Output the (X, Y) coordinate of the center of the cell containing the given text.  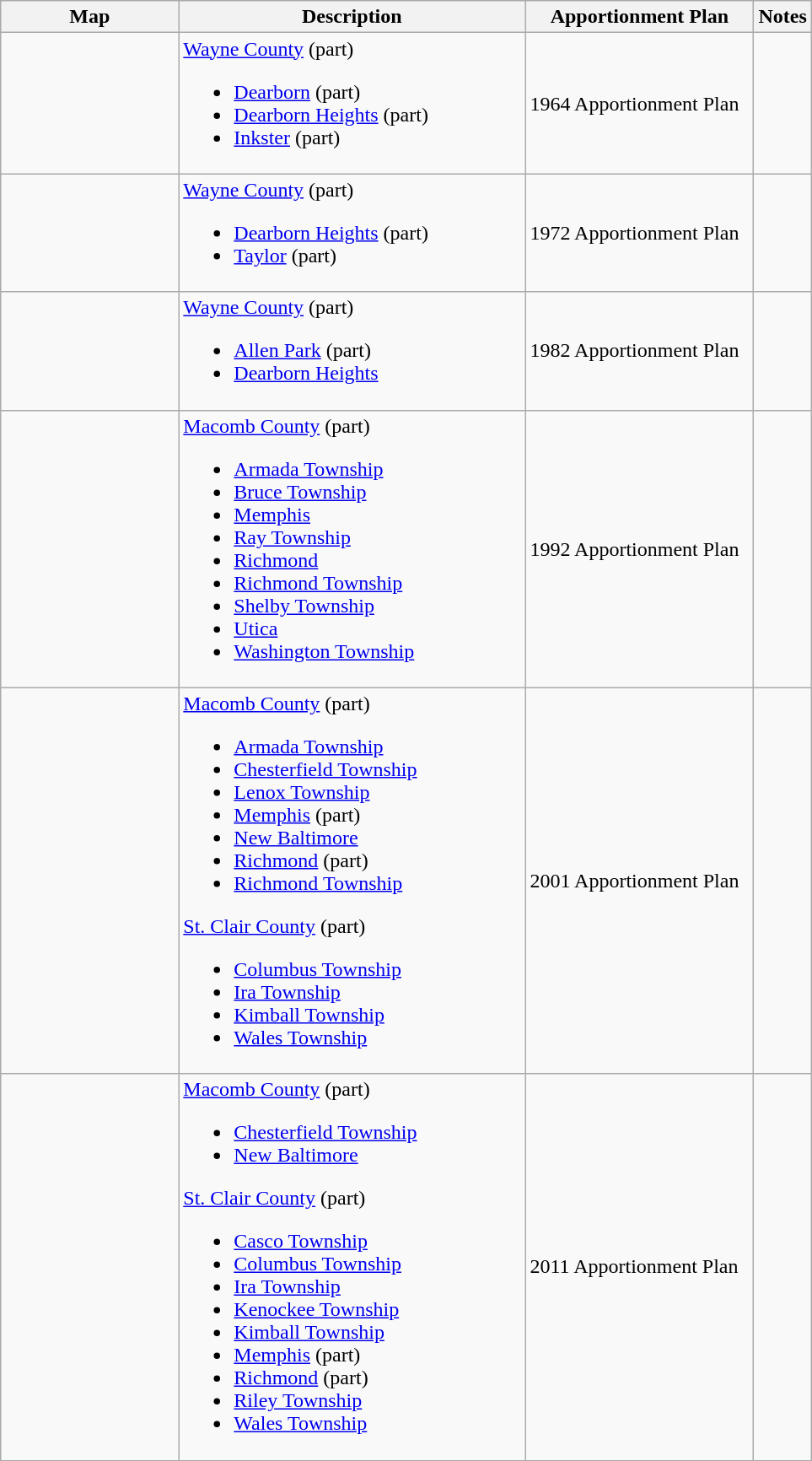
1972 Apportionment Plan (639, 233)
Macomb County (part)Armada TownshipBruce TownshipMemphisRay TownshipRichmondRichmond TownshipShelby TownshipUticaWashington Township (352, 548)
Notes (782, 17)
2011 Apportionment Plan (639, 1267)
1964 Apportionment Plan (639, 103)
1982 Apportionment Plan (639, 351)
Apportionment Plan (639, 17)
Description (352, 17)
Wayne County (part)Dearborn Heights (part)Taylor (part) (352, 233)
2001 Apportionment Plan (639, 881)
Wayne County (part)Allen Park (part)Dearborn Heights (352, 351)
Map (89, 17)
1992 Apportionment Plan (639, 548)
Wayne County (part)Dearborn (part)Dearborn Heights (part)Inkster (part) (352, 103)
